Locate the cell with the specified text and output its [X, Y] center coordinate. 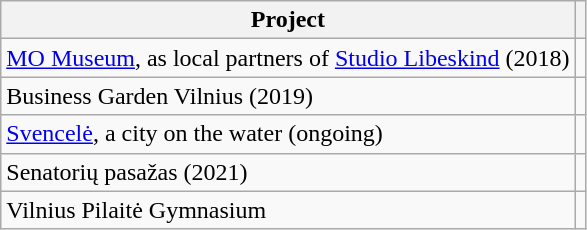
MO Museum, as local partners of Studio Libeskind (2018) [288, 58]
Senatorių pasažas (2021) [288, 172]
Project [288, 20]
Business Garden Vilnius (2019) [288, 96]
Vilnius Pilaitė Gymnasium [288, 210]
Svencelė, a city on the water (ongoing) [288, 134]
